Determine the [X, Y] coordinate at the center of the cell enclosing the given text.  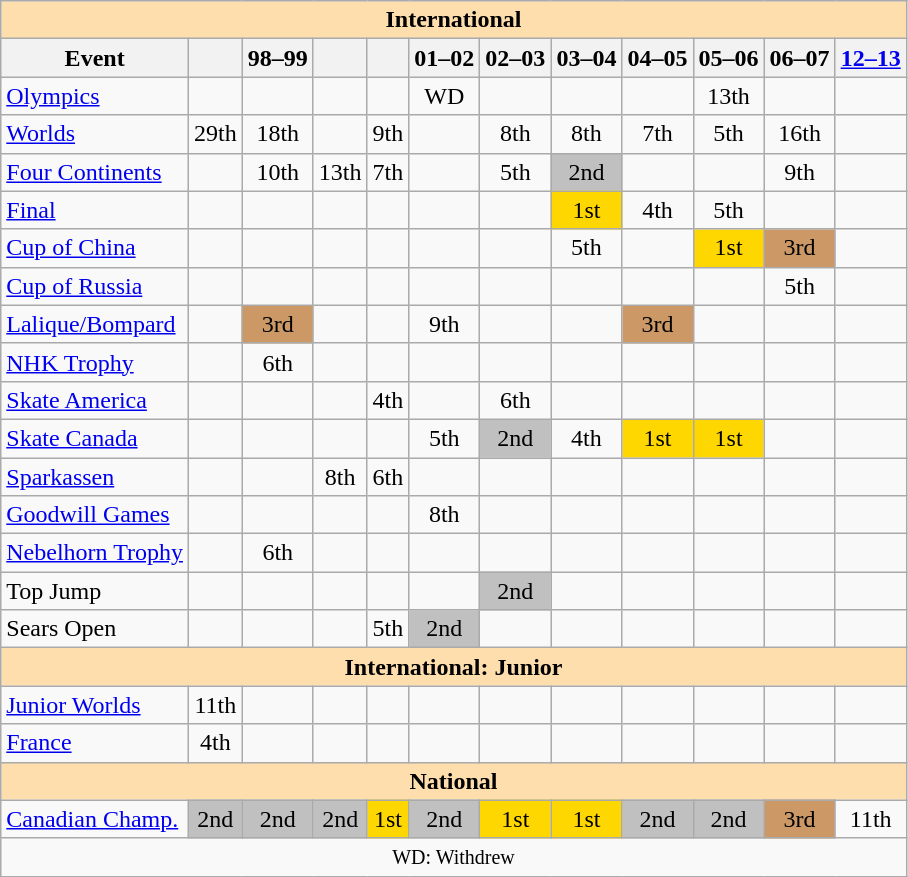
France [95, 743]
Four Continents [95, 172]
Junior Worlds [95, 705]
Canadian Champ. [95, 819]
Goodwill Games [95, 515]
Skate Canada [95, 438]
98–99 [278, 58]
International: Junior [454, 667]
Nebelhorn Trophy [95, 553]
29th [215, 134]
Cup of Russia [95, 286]
WD: Withdrew [454, 857]
02–03 [516, 58]
12–13 [870, 58]
16th [800, 134]
Skate America [95, 400]
06–07 [800, 58]
Final [95, 210]
Lalique/Bompard [95, 324]
01–02 [444, 58]
NHK Trophy [95, 362]
Cup of China [95, 248]
Event [95, 58]
Sparkassen [95, 477]
Worlds [95, 134]
Sears Open [95, 629]
National [454, 781]
04–05 [658, 58]
WD [444, 96]
18th [278, 134]
Top Jump [95, 591]
International [454, 20]
10th [278, 172]
Olympics [95, 96]
03–04 [586, 58]
05–06 [728, 58]
